For the text-containing cell, return its midpoint in (X, Y) coordinate format. 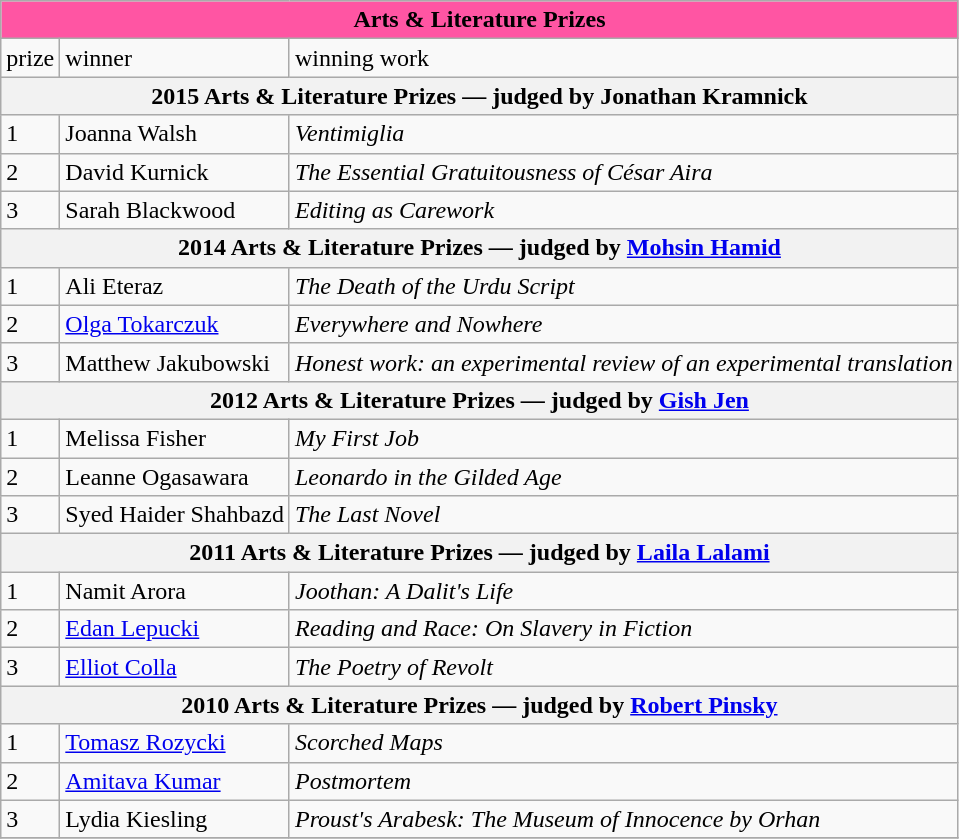
2015 Arts & Literature Prizes — judged by Jonathan Kramnick (480, 96)
winner (175, 58)
Elliot Colla (175, 667)
Honest work: an experimental review of an experimental translation (624, 362)
Joanna Walsh (175, 134)
Melissa Fisher (175, 438)
The Essential Gratuitousness of César Aira (624, 172)
David Kurnick (175, 172)
Arts & Literature Prizes (480, 20)
Postmortem (624, 781)
prize (30, 58)
Joothan: A Dalit's Life (624, 591)
2012 Arts & Literature Prizes — judged by Gish Jen (480, 400)
Everywhere and Nowhere (624, 324)
2014 Arts & Literature Prizes — judged by Mohsin Hamid (480, 248)
The Death of the Urdu Script (624, 286)
Olga Tokarczuk (175, 324)
Matthew Jakubowski (175, 362)
Lydia Kiesling (175, 819)
The Last Novel (624, 515)
Syed Haider Shahbazd (175, 515)
winning work (624, 58)
Proust's Arabesk: The Museum of Innocence by Orhan (624, 819)
Leanne Ogasawara (175, 477)
Namit Arora (175, 591)
2010 Arts & Literature Prizes — judged by Robert Pinsky (480, 705)
Editing as Carework (624, 210)
Leonardo in the Gilded Age (624, 477)
Ventimiglia (624, 134)
Sarah Blackwood (175, 210)
Amitava Kumar (175, 781)
Edan Lepucki (175, 629)
Ali Eteraz (175, 286)
Scorched Maps (624, 743)
Tomasz Rozycki (175, 743)
2011 Arts & Literature Prizes — judged by Laila Lalami (480, 553)
My First Job (624, 438)
Reading and Race: On Slavery in Fiction (624, 629)
The Poetry of Revolt (624, 667)
